From the cell containing the given text, extract its center point as [x, y] coordinate. 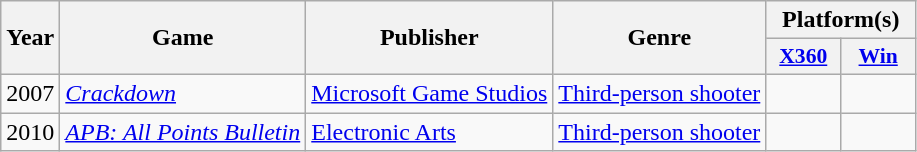
Year [30, 38]
Win [878, 57]
Platform(s) [841, 20]
Microsoft Game Studios [430, 93]
APB: All Points Bulletin [183, 131]
Game [183, 38]
Publisher [430, 38]
Crackdown [183, 93]
2007 [30, 93]
Electronic Arts [430, 131]
2010 [30, 131]
Genre [660, 38]
X360 [804, 57]
